Pinpoint the cell where the given text exists, returning its (X, Y) midpoint coordinate. 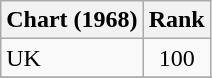
Chart (1968) (72, 20)
Rank (176, 20)
UK (72, 58)
100 (176, 58)
